Return the (X, Y) coordinate for the center point of the cell that contains the specified text.  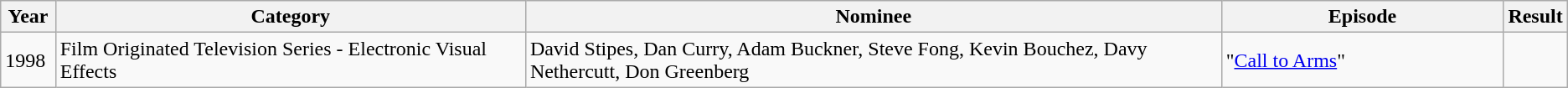
David Stipes, Dan Curry, Adam Buckner, Steve Fong, Kevin Bouchez, Davy Nethercutt, Don Greenberg (873, 60)
"Call to Arms" (1362, 60)
Nominee (873, 17)
Category (290, 17)
Episode (1362, 17)
Year (28, 17)
Result (1535, 17)
Film Originated Television Series - Electronic Visual Effects (290, 60)
1998 (28, 60)
